Locate the cell with the specified text and output its [X, Y] center coordinate. 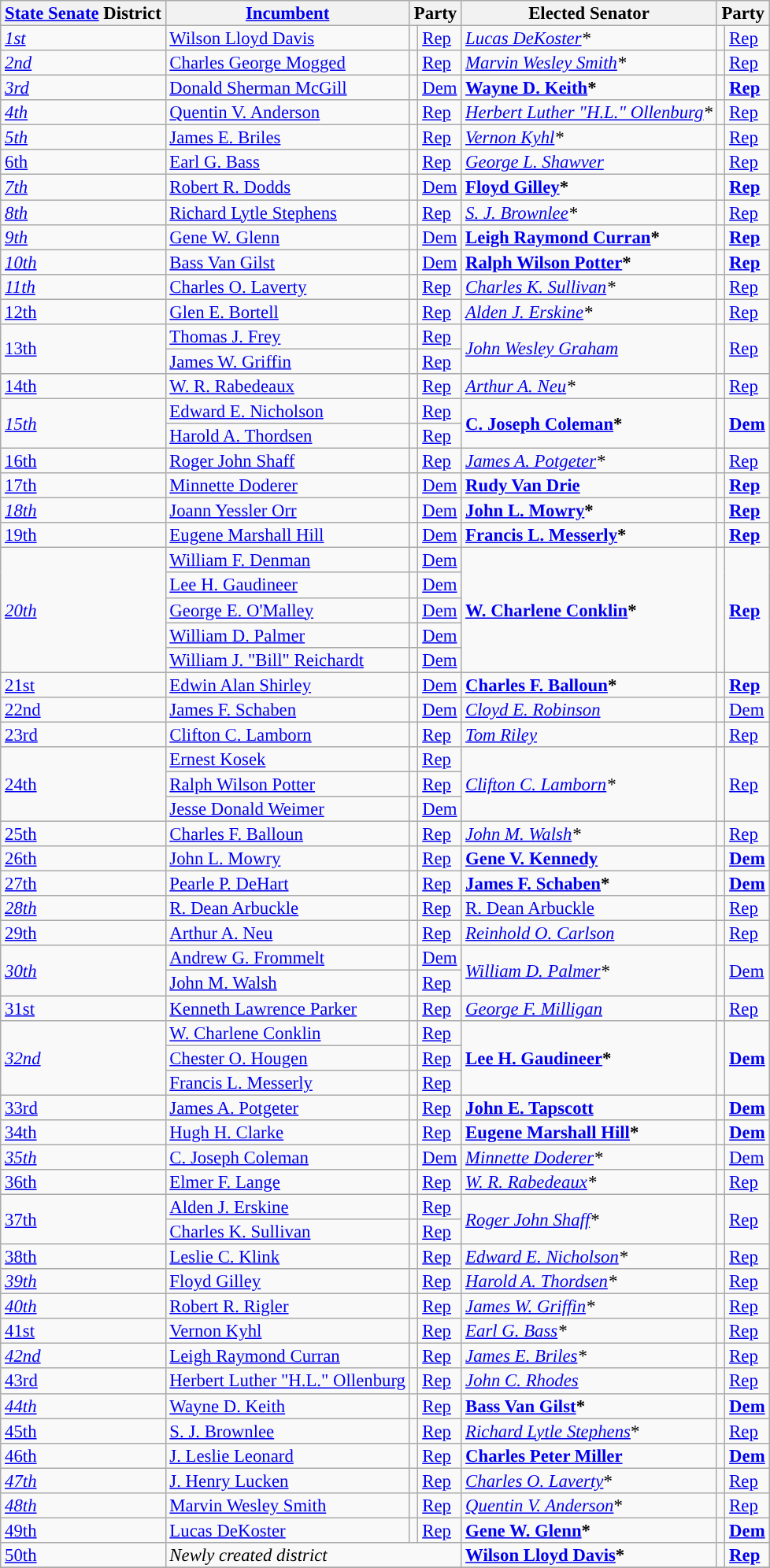
Edwin Alan Shirley [287, 685]
Minnette Doderer* [589, 1157]
Wayne D. Keith* [589, 88]
42nd [83, 1356]
James W. Griffin* [589, 1307]
William D. Palmer [287, 635]
10th [83, 262]
Leslie C. Klink [287, 1257]
State Senate District [83, 13]
43rd [83, 1381]
18th [83, 511]
Robert R. Dodds [287, 187]
Bass Van Gilst* [589, 1406]
W. R. Rabedeaux [287, 386]
Wilson Lloyd Davis [287, 39]
C. Joseph Coleman* [589, 423]
Eugene Marshall Hill [287, 535]
Elmer F. Lange [287, 1182]
Francis L. Messerly* [589, 535]
Roger John Shaff [287, 461]
Leigh Raymond Curran [287, 1356]
James A. Potgeter [287, 1108]
35th [83, 1157]
Leigh Raymond Curran* [589, 237]
Marvin Wesley Smith* [589, 63]
9th [83, 237]
Gene W. Glenn [287, 237]
Vernon Kyhl* [589, 138]
37th [83, 1219]
15th [83, 423]
26th [83, 859]
Bass Van Gilst [287, 262]
3rd [83, 88]
Roger John Shaff* [589, 1219]
32nd [83, 1058]
George E. O'Malley [287, 610]
James E. Briles* [589, 1356]
6th [83, 162]
Wayne D. Keith [287, 1406]
Charles F. Balloun [287, 834]
27th [83, 884]
30th [83, 971]
Charles F. Balloun* [589, 685]
25th [83, 834]
George L. Shawver [589, 162]
2nd [83, 63]
29th [83, 934]
40th [83, 1307]
Clifton C. Lamborn [287, 734]
Floyd Gilley [287, 1281]
W. Charlene Conklin* [589, 610]
Edward E. Nicholson* [589, 1257]
38th [83, 1257]
Donald Sherman McGill [287, 88]
8th [83, 213]
Jesse Donald Weimer [287, 809]
Lucas DeKoster* [589, 39]
Andrew G. Frommelt [287, 959]
John L. Mowry [287, 859]
Charles K. Sullivan [287, 1232]
4th [83, 113]
11th [83, 287]
Earl G. Bass* [589, 1331]
Harold A. Thordsen* [589, 1281]
12th [83, 312]
Tom Riley [589, 734]
Cloyd E. Robinson [589, 710]
C. Joseph Coleman [287, 1157]
John C. Rhodes [589, 1381]
Joann Yessler Orr [287, 511]
S. J. Brownlee [287, 1431]
Robert R. Rigler [287, 1307]
Quentin V. Anderson* [589, 1506]
Minnette Doderer [287, 486]
Gene V. Kennedy [589, 859]
S. J. Brownlee* [589, 213]
Reinhold O. Carlson [589, 934]
Pearle P. DeHart [287, 884]
Wilson Lloyd Davis* [589, 1555]
J. Henry Lucken [287, 1481]
Elected Senator [589, 13]
7th [83, 187]
Alden J. Erskine* [589, 312]
24th [83, 784]
Thomas J. Frey [287, 337]
Charles George Mogged [287, 63]
Charles Peter Miller [589, 1455]
48th [83, 1506]
Clifton C. Lamborn* [589, 784]
Floyd Gilley* [589, 187]
Glen E. Bortell [287, 312]
William D. Palmer* [589, 971]
Arthur A. Neu [287, 934]
Lee H. Gaudineer* [589, 1058]
Lee H. Gaudineer [287, 586]
44th [83, 1406]
19th [83, 535]
William F. Denman [287, 560]
James E. Briles [287, 138]
5th [83, 138]
John M. Walsh* [589, 834]
W. Charlene Conklin [287, 1033]
J. Leslie Leonard [287, 1455]
Ralph Wilson Potter [287, 784]
John Wesley Graham [589, 349]
20th [83, 610]
Richard Lytle Stephens [287, 213]
Alden J. Erskine [287, 1207]
Newly created district [313, 1555]
45th [83, 1431]
James A. Potgeter* [589, 461]
49th [83, 1530]
John E. Tapscott [589, 1108]
Arthur A. Neu* [589, 386]
Richard Lytle Stephens* [589, 1431]
James F. Schaben* [589, 884]
William J. "Bill" Reichardt [287, 660]
John M. Walsh [287, 983]
21st [83, 685]
39th [83, 1281]
23rd [83, 734]
James F. Schaben [287, 710]
Vernon Kyhl [287, 1331]
31st [83, 1008]
W. R. Rabedeaux* [589, 1182]
46th [83, 1455]
34th [83, 1133]
47th [83, 1481]
Incumbent [287, 13]
John L. Mowry* [589, 511]
Rudy Van Drie [589, 486]
Francis L. Messerly [287, 1082]
Gene W. Glenn* [589, 1530]
22nd [83, 710]
14th [83, 386]
Ernest Kosek [287, 760]
Chester O. Hougen [287, 1058]
41st [83, 1331]
13th [83, 349]
36th [83, 1182]
Hugh H. Clarke [287, 1133]
Charles O. Laverty [287, 287]
28th [83, 908]
George F. Milligan [589, 1008]
Charles O. Laverty* [589, 1481]
50th [83, 1555]
33rd [83, 1108]
16th [83, 461]
James W. Griffin [287, 361]
Eugene Marshall Hill* [589, 1133]
Edward E. Nicholson [287, 411]
Lucas DeKoster [287, 1530]
Herbert Luther "H.L." Ollenburg [287, 1381]
Harold A. Thordsen [287, 436]
Kenneth Lawrence Parker [287, 1008]
Marvin Wesley Smith [287, 1506]
Ralph Wilson Potter* [589, 262]
1st [83, 39]
Quentin V. Anderson [287, 113]
Charles K. Sullivan* [589, 287]
Earl G. Bass [287, 162]
Herbert Luther "H.L." Ollenburg* [589, 113]
17th [83, 486]
